Search for the cell housing the specified text and yield its (X, Y) center coordinate. 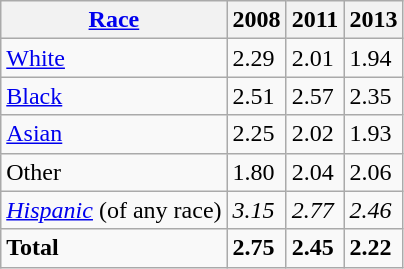
2.04 (315, 172)
2.77 (315, 210)
2011 (315, 20)
Asian (114, 134)
2.46 (374, 210)
2.02 (315, 134)
White (114, 58)
2.75 (256, 248)
2.45 (315, 248)
1.94 (374, 58)
2.22 (374, 248)
2013 (374, 20)
2.29 (256, 58)
2.57 (315, 96)
2.51 (256, 96)
2.06 (374, 172)
2.25 (256, 134)
Race (114, 20)
Black (114, 96)
Hispanic (of any race) (114, 210)
Other (114, 172)
Total (114, 248)
2.01 (315, 58)
3.15 (256, 210)
2.35 (374, 96)
1.93 (374, 134)
2008 (256, 20)
1.80 (256, 172)
